Provide the [x, y] coordinate of the cell's center where the given text is located.  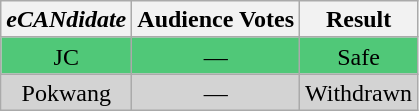
Audience Votes [216, 20]
Pokwang [66, 92]
Withdrawn [359, 92]
Result [359, 20]
Safe [359, 56]
JC [66, 56]
eCANdidate [66, 20]
